Capture the cell that displays the provided text and extract its [x, y] central coordinate. 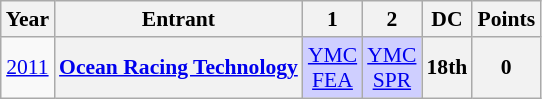
YMCSPR [392, 68]
0 [506, 68]
Year [28, 19]
YMCFEA [332, 68]
18th [448, 68]
2011 [28, 68]
Points [506, 19]
2 [392, 19]
Entrant [178, 19]
DC [448, 19]
Ocean Racing Technology [178, 68]
1 [332, 19]
